Scan for the cell matching the given text and deliver its [X, Y] coordinate at center. 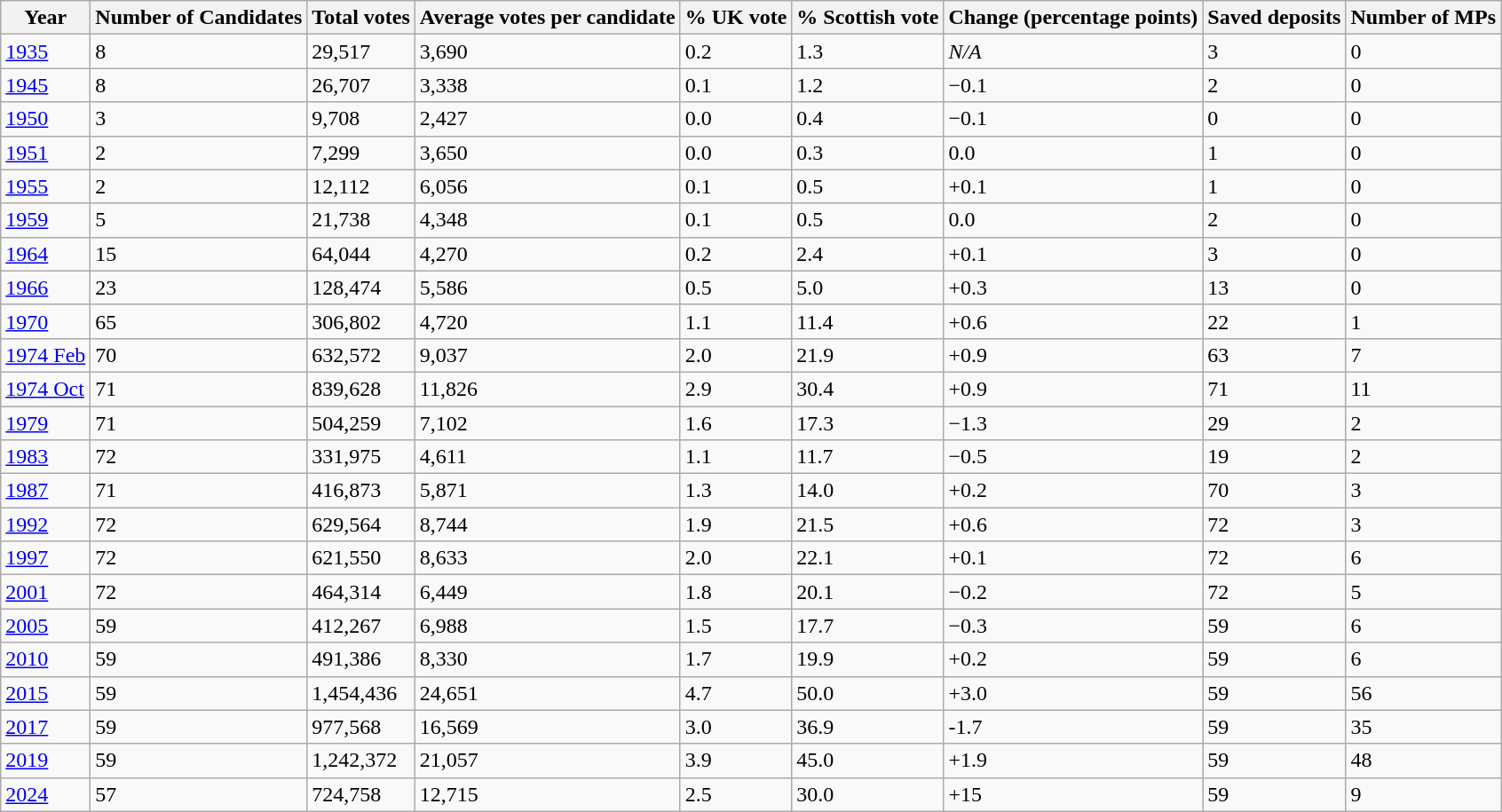
29 [1275, 423]
331,975 [361, 457]
9,708 [361, 119]
17.3 [868, 423]
1959 [46, 220]
2019 [46, 761]
12,112 [361, 186]
6,449 [547, 592]
7,102 [547, 423]
5.0 [868, 288]
N/A [1073, 51]
1.5 [736, 626]
65 [199, 321]
12,715 [547, 794]
13 [1275, 288]
9 [1424, 794]
1970 [46, 321]
6,988 [547, 626]
1.8 [736, 592]
1.7 [736, 659]
1935 [46, 51]
1987 [46, 491]
1964 [46, 254]
9,037 [547, 355]
% UK vote [736, 18]
0.3 [868, 153]
464,314 [361, 592]
3.0 [736, 727]
36.9 [868, 727]
1997 [46, 558]
Average votes per candidate [547, 18]
504,259 [361, 423]
3,650 [547, 153]
4,720 [547, 321]
7,299 [361, 153]
8,744 [547, 524]
+15 [1073, 794]
2,427 [547, 119]
1,242,372 [361, 761]
3,338 [547, 85]
21.5 [868, 524]
8,330 [547, 659]
19.9 [868, 659]
6,056 [547, 186]
4,270 [547, 254]
11 [1424, 389]
1.2 [868, 85]
14.0 [868, 491]
0.4 [868, 119]
1983 [46, 457]
1945 [46, 85]
11.7 [868, 457]
16,569 [547, 727]
629,564 [361, 524]
3.9 [736, 761]
+3.0 [1073, 693]
2001 [46, 592]
-1.7 [1073, 727]
57 [199, 794]
621,550 [361, 558]
2010 [46, 659]
2017 [46, 727]
1950 [46, 119]
11.4 [868, 321]
% Scottish vote [868, 18]
1974 Feb [46, 355]
−0.3 [1073, 626]
724,758 [361, 794]
35 [1424, 727]
2015 [46, 693]
2.4 [868, 254]
632,572 [361, 355]
21.9 [868, 355]
416,873 [361, 491]
1979 [46, 423]
1,454,436 [361, 693]
17.7 [868, 626]
2005 [46, 626]
1.6 [736, 423]
19 [1275, 457]
491,386 [361, 659]
Change (percentage points) [1073, 18]
128,474 [361, 288]
1974 Oct [46, 389]
8,633 [547, 558]
48 [1424, 761]
50.0 [868, 693]
Saved deposits [1275, 18]
2024 [46, 794]
1955 [46, 186]
412,267 [361, 626]
26,707 [361, 85]
24,651 [547, 693]
45.0 [868, 761]
1992 [46, 524]
−0.5 [1073, 457]
4.7 [736, 693]
Number of MPs [1424, 18]
306,802 [361, 321]
22.1 [868, 558]
−1.3 [1073, 423]
3,690 [547, 51]
7 [1424, 355]
22 [1275, 321]
11,826 [547, 389]
4,348 [547, 220]
2.5 [736, 794]
23 [199, 288]
839,628 [361, 389]
30.4 [868, 389]
64,044 [361, 254]
20.1 [868, 592]
21,738 [361, 220]
5,586 [547, 288]
+1.9 [1073, 761]
Total votes [361, 18]
1951 [46, 153]
1966 [46, 288]
30.0 [868, 794]
1.9 [736, 524]
56 [1424, 693]
−0.2 [1073, 592]
+0.3 [1073, 288]
5,871 [547, 491]
Year [46, 18]
Number of Candidates [199, 18]
29,517 [361, 51]
63 [1275, 355]
21,057 [547, 761]
15 [199, 254]
2.9 [736, 389]
4,611 [547, 457]
977,568 [361, 727]
